Detect which cell encompasses the target text, then output its [X, Y] center coordinate. 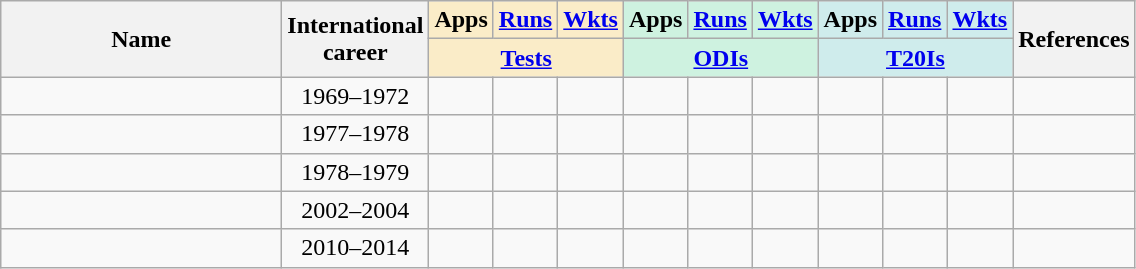
1978–1979 [356, 172]
1969–1972 [356, 96]
1977–1978 [356, 134]
2010–2014 [356, 248]
Tests [526, 58]
2002–2004 [356, 210]
ODIs [720, 58]
Name [142, 39]
Internationalcareer [356, 39]
References [1074, 39]
T20Is [916, 58]
